Capture the cell that displays the provided text and extract its (X, Y) central coordinate. 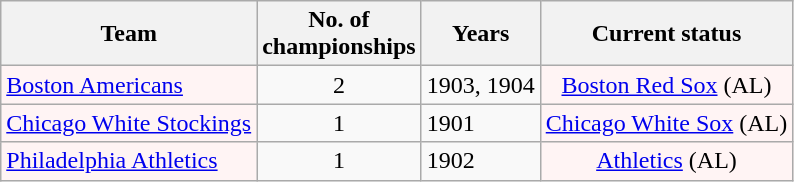
1903, 1904 (480, 85)
Chicago White Sox (AL) (666, 123)
Team (129, 34)
Years (480, 34)
1901 (480, 123)
Philadelphia Athletics (129, 161)
Current status (666, 34)
Athletics (AL) (666, 161)
Chicago White Stockings (129, 123)
2 (339, 85)
Boston Americans (129, 85)
Boston Red Sox (AL) (666, 85)
No. of championships (339, 34)
1902 (480, 161)
